Return [x, y] of the center of cell containing provided text 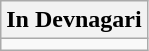
In Devnagari [74, 20]
